Identify which cell holds the provided text, then report its [X, Y] central coordinate. 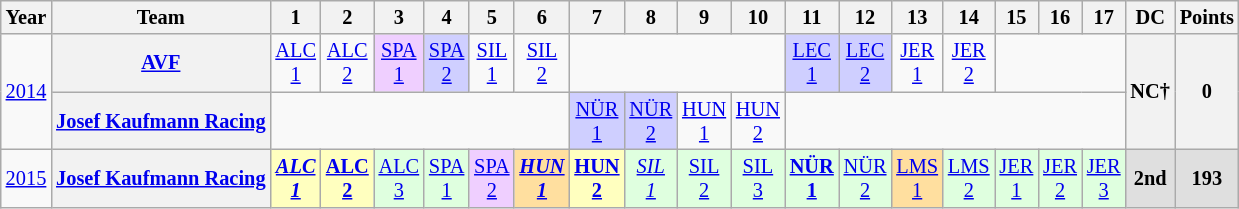
JER3 [1104, 178]
Year [26, 17]
Team [160, 17]
16 [1060, 17]
1 [295, 17]
LMS2 [969, 178]
13 [917, 17]
NC† [1150, 92]
11 [812, 17]
193 [1207, 178]
Points [1207, 17]
ALC3 [399, 178]
SIL3 [758, 178]
0 [1207, 92]
7 [596, 17]
2nd [1150, 178]
LEC2 [866, 63]
12 [866, 17]
LMS1 [917, 178]
14 [969, 17]
15 [1017, 17]
5 [492, 17]
AVF [160, 63]
LEC1 [812, 63]
8 [650, 17]
2 [348, 17]
3 [399, 17]
2015 [26, 178]
10 [758, 17]
9 [704, 17]
DC [1150, 17]
6 [542, 17]
4 [446, 17]
17 [1104, 17]
2014 [26, 92]
